Detect which cell encompasses the target text, then output its (X, Y) center coordinate. 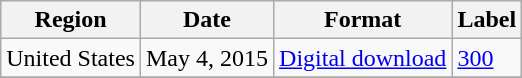
Date (206, 20)
Format (363, 20)
Digital download (363, 58)
Region (71, 20)
300 (487, 58)
May 4, 2015 (206, 58)
Label (487, 20)
United States (71, 58)
